Locate the cell with the specified text and output its [x, y] center coordinate. 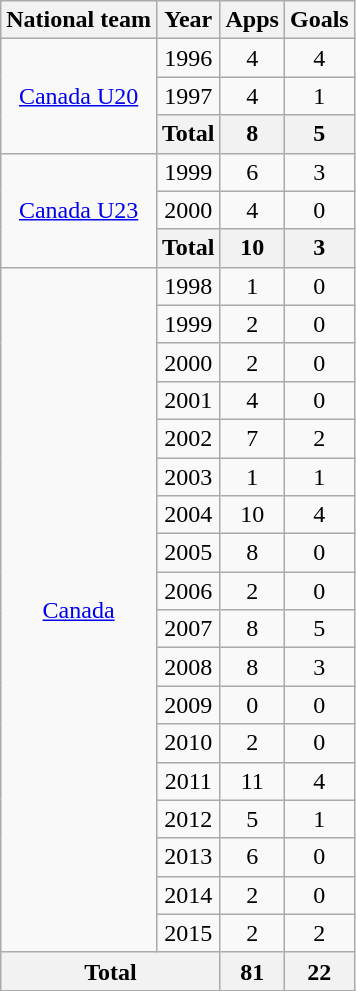
1998 [188, 286]
2002 [188, 438]
2012 [188, 819]
2011 [188, 781]
2006 [188, 591]
22 [319, 971]
Goals [319, 20]
Canada [79, 610]
1997 [188, 96]
2004 [188, 515]
1996 [188, 58]
11 [252, 781]
2005 [188, 553]
2013 [188, 857]
Canada U23 [79, 210]
Canada U20 [79, 96]
2014 [188, 895]
2007 [188, 629]
2003 [188, 477]
7 [252, 438]
2001 [188, 400]
2015 [188, 933]
Apps [252, 20]
2008 [188, 667]
81 [252, 971]
2009 [188, 705]
2010 [188, 743]
Year [188, 20]
National team [79, 20]
